Locate the cell with the specified text and output its (X, Y) center coordinate. 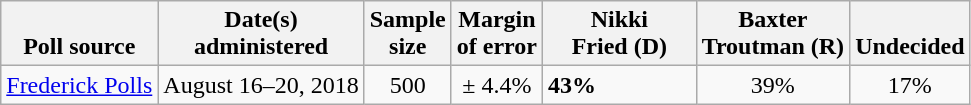
Date(s)administered (261, 34)
43% (620, 85)
NikkiFried (D) (620, 34)
Samplesize (408, 34)
BaxterTroutman (R) (773, 34)
Marginof error (496, 34)
Frederick Polls (80, 85)
500 (408, 85)
17% (910, 85)
August 16–20, 2018 (261, 85)
39% (773, 85)
Undecided (910, 34)
Poll source (80, 34)
± 4.4% (496, 85)
